Scan for the cell matching the given text and deliver its [X, Y] coordinate at center. 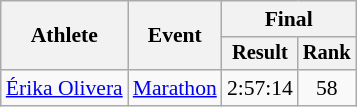
58 [327, 88]
Final [289, 19]
Rank [327, 54]
Result [260, 54]
Marathon [175, 88]
2:57:14 [260, 88]
Event [175, 36]
Athlete [64, 36]
Érika Olivera [64, 88]
